Find where the given text appears and provide that cell's center as [x, y] coordinate. 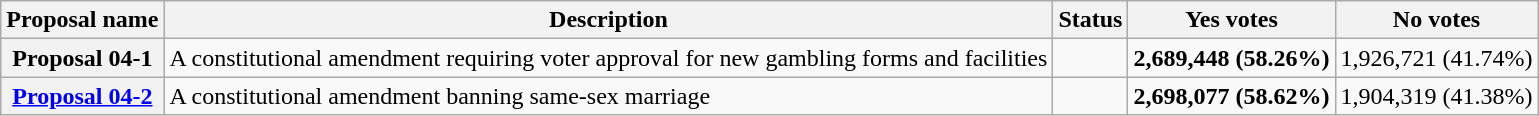
1,904,319 (41.38%) [1436, 96]
Proposal 04-1 [82, 58]
Description [608, 20]
Status [1090, 20]
No votes [1436, 20]
A constitutional amendment requiring voter approval for new gambling forms and facilities [608, 58]
2,698,077 (58.62%) [1232, 96]
Proposal name [82, 20]
Proposal 04-2 [82, 96]
Yes votes [1232, 20]
2,689,448 (58.26%) [1232, 58]
A constitutional amendment banning same-sex marriage [608, 96]
1,926,721 (41.74%) [1436, 58]
